From the cell containing the given text, extract its center point as [x, y] coordinate. 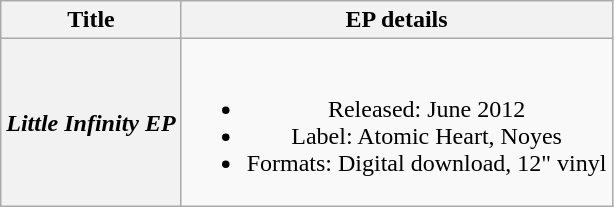
EP details [396, 20]
Released: June 2012Label: Atomic Heart, NoyesFormats: Digital download, 12" vinyl [396, 122]
Title [91, 20]
Little Infinity EP [91, 122]
